Capture the cell that displays the provided text and extract its [X, Y] central coordinate. 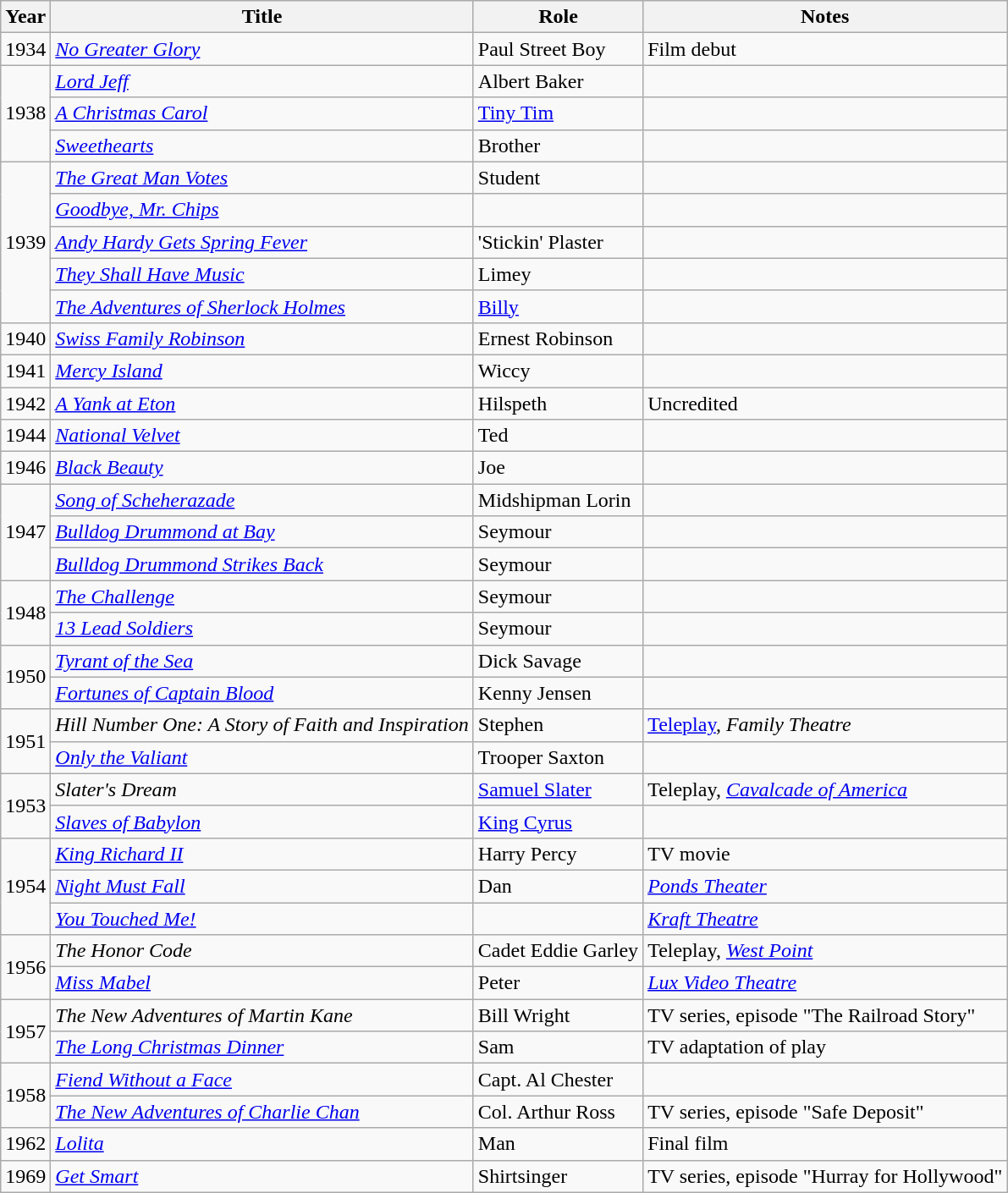
Hill Number One: A Story of Faith and Inspiration [262, 725]
1950 [25, 677]
Uncredited [825, 404]
Notes [825, 17]
The Adventures of Sherlock Holmes [262, 306]
Slater's Dream [262, 789]
1944 [25, 436]
Paul Street Boy [558, 49]
Title [262, 17]
Peter [558, 983]
Brother [558, 146]
Bill Wright [558, 1015]
1962 [25, 1144]
Hilspeth [558, 404]
TV series, episode "Safe Deposit" [825, 1112]
TV series, episode "Hurray for Hollywood" [825, 1176]
1940 [25, 338]
The Challenge [262, 596]
Slaves of Babylon [262, 822]
Lux Video Theatre [825, 983]
King Cyrus [558, 822]
Col. Arthur Ross [558, 1112]
Night Must Fall [262, 886]
Mercy Island [262, 371]
Fortunes of Captain Blood [262, 693]
King Richard II [262, 854]
TV series, episode "The Railroad Story" [825, 1015]
1941 [25, 371]
Harry Percy [558, 854]
Albert Baker [558, 81]
The New Adventures of Martin Kane [262, 1015]
1942 [25, 404]
TV adaptation of play [825, 1047]
Trooper Saxton [558, 757]
Teleplay, West Point [825, 951]
Ted [558, 436]
1951 [25, 741]
1958 [25, 1096]
Limey [558, 274]
Wiccy [558, 371]
Song of Scheherazade [262, 500]
Dick Savage [558, 661]
They Shall Have Music [262, 274]
The Great Man Votes [262, 178]
1938 [25, 113]
Bulldog Drummond Strikes Back [262, 564]
Fiend Without a Face [262, 1080]
Midshipman Lorin [558, 500]
1953 [25, 805]
Tyrant of the Sea [262, 661]
Final film [825, 1144]
Kenny Jensen [558, 693]
1948 [25, 613]
Billy [558, 306]
1939 [25, 242]
A Christmas Carol [262, 113]
Samuel Slater [558, 789]
1969 [25, 1176]
Tiny Tim [558, 113]
1956 [25, 967]
Dan [558, 886]
Bulldog Drummond at Bay [262, 532]
Swiss Family Robinson [262, 338]
Black Beauty [262, 468]
Year [25, 17]
Student [558, 178]
The New Adventures of Charlie Chan [262, 1112]
Stephen [558, 725]
Only the Valiant [262, 757]
1934 [25, 49]
Goodbye, Mr. Chips [262, 210]
Andy Hardy Gets Spring Fever [262, 242]
TV movie [825, 854]
Miss Mabel [262, 983]
Capt. Al Chester [558, 1080]
1946 [25, 468]
Ernest Robinson [558, 338]
National Velvet [262, 436]
A Yank at Eton [262, 404]
Sam [558, 1047]
Ponds Theater [825, 886]
1954 [25, 886]
Lord Jeff [262, 81]
'Stickin' Plaster [558, 242]
Kraft Theatre [825, 918]
You Touched Me! [262, 918]
Joe [558, 468]
13 Lead Soldiers [262, 629]
Lolita [262, 1144]
Sweethearts [262, 146]
1947 [25, 532]
Get Smart [262, 1176]
Shirtsinger [558, 1176]
Role [558, 17]
Film debut [825, 49]
Teleplay, Family Theatre [825, 725]
Man [558, 1144]
Teleplay, Cavalcade of America [825, 789]
1957 [25, 1031]
No Greater Glory [262, 49]
Cadet Eddie Garley [558, 951]
The Honor Code [262, 951]
The Long Christmas Dinner [262, 1047]
